Search for the cell housing the specified text and yield its (x, y) center coordinate. 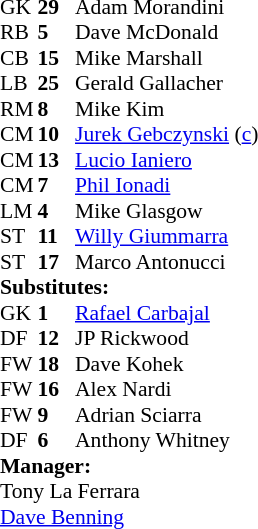
11 (57, 237)
Mike Glasgow (166, 211)
Jurek Gebczynski (c) (166, 135)
Substitutes: (129, 287)
Alex Nardi (166, 389)
17 (57, 262)
9 (57, 415)
10 (57, 135)
6 (57, 441)
8 (57, 109)
25 (57, 83)
16 (57, 389)
4 (57, 211)
Willy Giummarra (166, 237)
Adrian Sciarra (166, 415)
12 (57, 339)
Marco Antonucci (166, 262)
Mike Kim (166, 109)
15 (57, 58)
Mike Marshall (166, 58)
Lucio Ianiero (166, 160)
Phil Ionadi (166, 185)
Tony La Ferrara Dave Benning (129, 504)
Dave McDonald (166, 33)
GK (19, 313)
RM (19, 109)
13 (57, 160)
Rafael Carbajal (166, 313)
RB (19, 33)
5 (57, 33)
Gerald Gallacher (166, 83)
Dave Kohek (166, 364)
Manager: (129, 466)
CB (19, 58)
7 (57, 185)
JP Rickwood (166, 339)
LB (19, 83)
Anthony Whitney (166, 441)
18 (57, 364)
1 (57, 313)
LM (19, 211)
